From the cell containing the given text, extract its center point as [X, Y] coordinate. 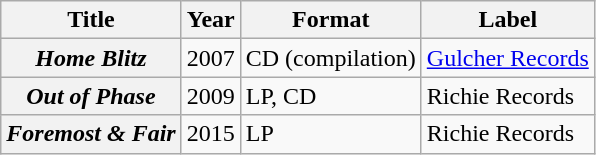
LP, CD [330, 96]
2007 [210, 58]
Out of Phase [91, 96]
Label [508, 20]
LP [330, 134]
2015 [210, 134]
Format [330, 20]
2009 [210, 96]
CD (compilation) [330, 58]
Year [210, 20]
Home Blitz [91, 58]
Gulcher Records [508, 58]
Foremost & Fair [91, 134]
Title [91, 20]
